Return the (x, y) coordinate for the center point of the cell that contains the specified text.  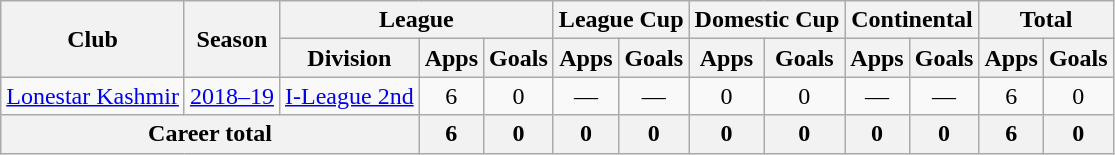
2018–19 (232, 96)
Lonestar Kashmir (93, 96)
Total (1046, 20)
Domestic Cup (767, 20)
League Cup (621, 20)
Club (93, 39)
Division (349, 58)
Career total (210, 134)
League (416, 20)
Continental (912, 20)
Season (232, 39)
I-League 2nd (349, 96)
